Return the [X, Y] coordinate for the center point of the cell that contains the specified text.  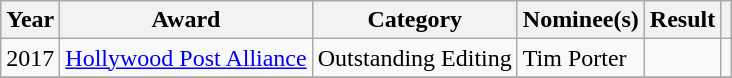
Outstanding Editing [414, 58]
Year [30, 20]
Award [186, 20]
Result [682, 20]
Hollywood Post Alliance [186, 58]
2017 [30, 58]
Tim Porter [580, 58]
Nominee(s) [580, 20]
Category [414, 20]
